Find where the given text appears and provide that cell's center as [x, y] coordinate. 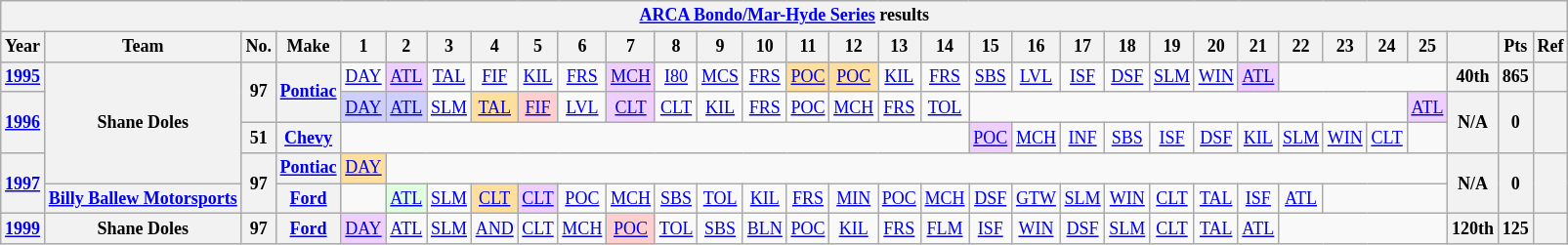
1996 [23, 122]
865 [1515, 76]
4 [494, 47]
2 [406, 47]
1997 [23, 184]
13 [899, 47]
19 [1172, 47]
24 [1387, 47]
21 [1258, 47]
25 [1427, 47]
Pts [1515, 47]
1999 [23, 228]
8 [676, 47]
14 [945, 47]
11 [808, 47]
Chevy [309, 137]
120th [1473, 228]
FLM [945, 228]
20 [1215, 47]
23 [1344, 47]
I80 [676, 76]
9 [721, 47]
INF [1082, 137]
MCS [721, 76]
6 [582, 47]
51 [258, 137]
Ref [1550, 47]
1995 [23, 76]
3 [449, 47]
22 [1301, 47]
1 [363, 47]
Year [23, 47]
16 [1037, 47]
10 [764, 47]
12 [854, 47]
7 [631, 47]
MIN [854, 199]
No. [258, 47]
AND [494, 228]
18 [1127, 47]
125 [1515, 228]
40th [1473, 76]
15 [991, 47]
GTW [1037, 199]
17 [1082, 47]
Make [309, 47]
Billy Ballew Motorsports [143, 199]
Team [143, 47]
5 [537, 47]
BLN [764, 228]
ARCA Bondo/Mar-Hyde Series results [784, 16]
